Extract the (X, Y) coordinate from the center of the cell holding the provided text.  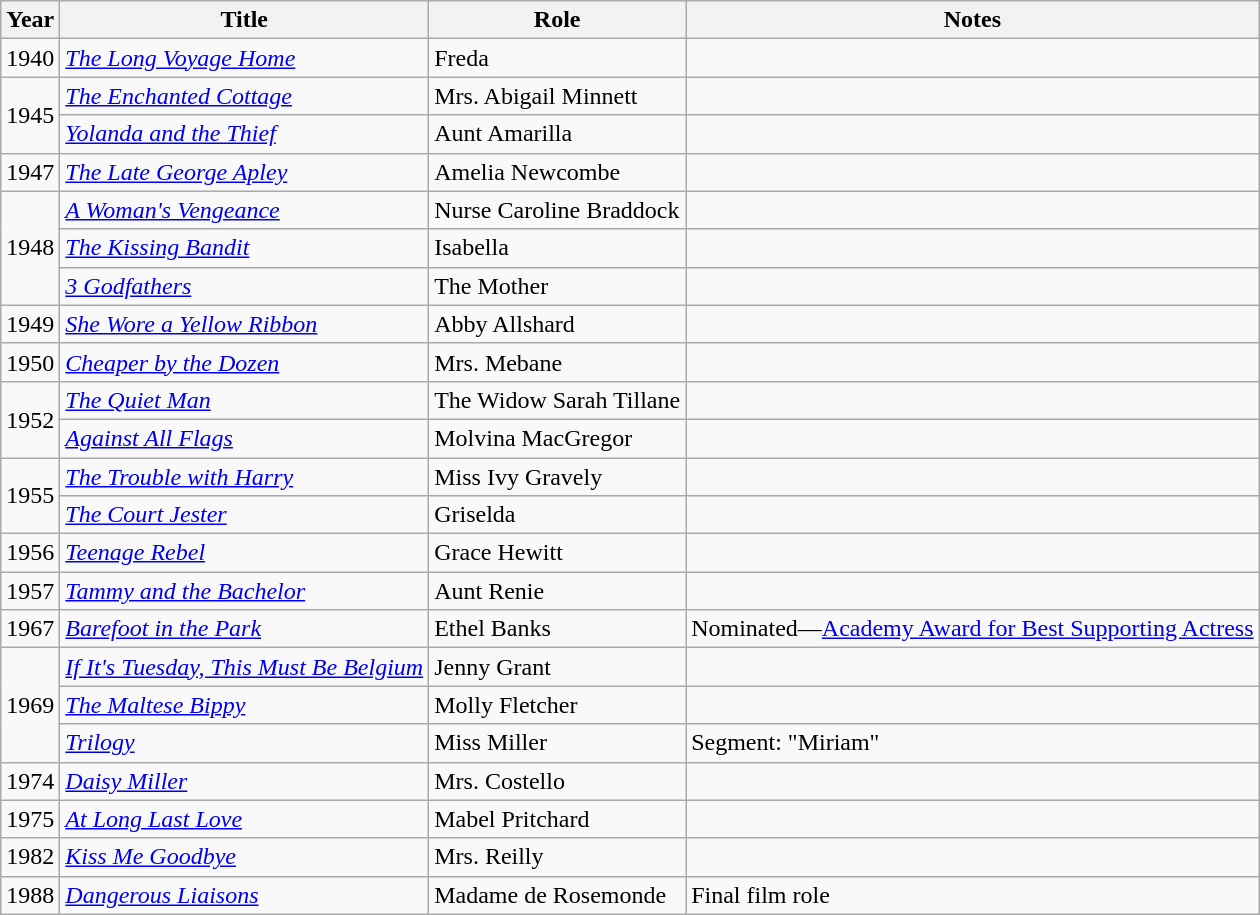
Molvina MacGregor (558, 438)
Aunt Renie (558, 591)
1974 (30, 781)
1948 (30, 248)
Abby Allshard (558, 324)
1982 (30, 857)
Grace Hewitt (558, 553)
Barefoot in the Park (244, 629)
Notes (972, 20)
Yolanda and the Thief (244, 134)
Mrs. Costello (558, 781)
The Late George Apley (244, 172)
3 Godfathers (244, 286)
Griselda (558, 515)
Final film role (972, 895)
1956 (30, 553)
The Enchanted Cottage (244, 96)
1969 (30, 705)
Title (244, 20)
1988 (30, 895)
Dangerous Liaisons (244, 895)
Segment: "Miriam" (972, 743)
Molly Fletcher (558, 705)
The Quiet Man (244, 400)
If It's Tuesday, This Must Be Belgium (244, 667)
1945 (30, 115)
1952 (30, 419)
Isabella (558, 248)
Mrs. Mebane (558, 362)
Trilogy (244, 743)
Aunt Amarilla (558, 134)
1940 (30, 58)
1950 (30, 362)
Teenage Rebel (244, 553)
1947 (30, 172)
Mrs. Reilly (558, 857)
A Woman's Vengeance (244, 210)
The Widow Sarah Tillane (558, 400)
Miss Miller (558, 743)
1949 (30, 324)
1955 (30, 496)
She Wore a Yellow Ribbon (244, 324)
1957 (30, 591)
Freda (558, 58)
1967 (30, 629)
The Trouble with Harry (244, 477)
Daisy Miller (244, 781)
Role (558, 20)
The Court Jester (244, 515)
At Long Last Love (244, 819)
Against All Flags (244, 438)
Nominated—Academy Award for Best Supporting Actress (972, 629)
Mabel Pritchard (558, 819)
Miss Ivy Gravely (558, 477)
Jenny Grant (558, 667)
Mrs. Abigail Minnett (558, 96)
1975 (30, 819)
Year (30, 20)
Tammy and the Bachelor (244, 591)
Madame de Rosemonde (558, 895)
The Kissing Bandit (244, 248)
Kiss Me Goodbye (244, 857)
Amelia Newcombe (558, 172)
Ethel Banks (558, 629)
Cheaper by the Dozen (244, 362)
The Long Voyage Home (244, 58)
The Mother (558, 286)
Nurse Caroline Braddock (558, 210)
The Maltese Bippy (244, 705)
